Identify which cell holds the provided text, then report its [X, Y] central coordinate. 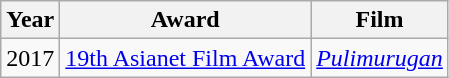
2017 [30, 58]
Year [30, 20]
Award [186, 20]
Film [380, 20]
Pulimurugan [380, 58]
19th Asianet Film Award [186, 58]
